Search for the cell housing the specified text and yield its (x, y) center coordinate. 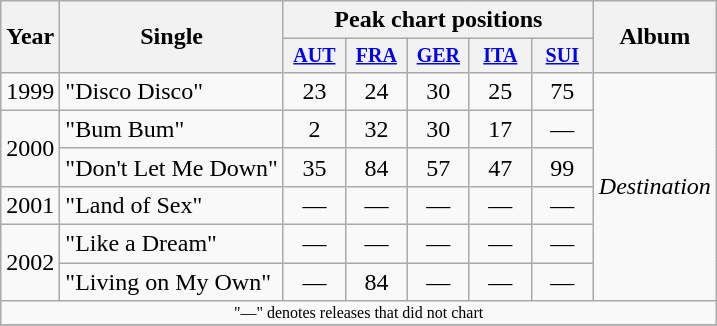
Album (654, 37)
32 (376, 129)
24 (376, 91)
2002 (30, 263)
"—" denotes releases that did not chart (359, 313)
Single (172, 37)
75 (562, 91)
2001 (30, 205)
99 (562, 167)
47 (500, 167)
SUI (562, 56)
Year (30, 37)
23 (314, 91)
2000 (30, 148)
AUT (314, 56)
57 (438, 167)
17 (500, 129)
25 (500, 91)
35 (314, 167)
1999 (30, 91)
"Land of Sex" (172, 205)
"Bum Bum" (172, 129)
"Living on My Own" (172, 282)
GER (438, 56)
"Don't Let Me Down" (172, 167)
"Disco Disco" (172, 91)
2 (314, 129)
"Like a Dream" (172, 244)
Peak chart positions (438, 20)
ITA (500, 56)
FRA (376, 56)
Destination (654, 186)
